Return the (X, Y) coordinate for the center point of the cell that contains the specified text.  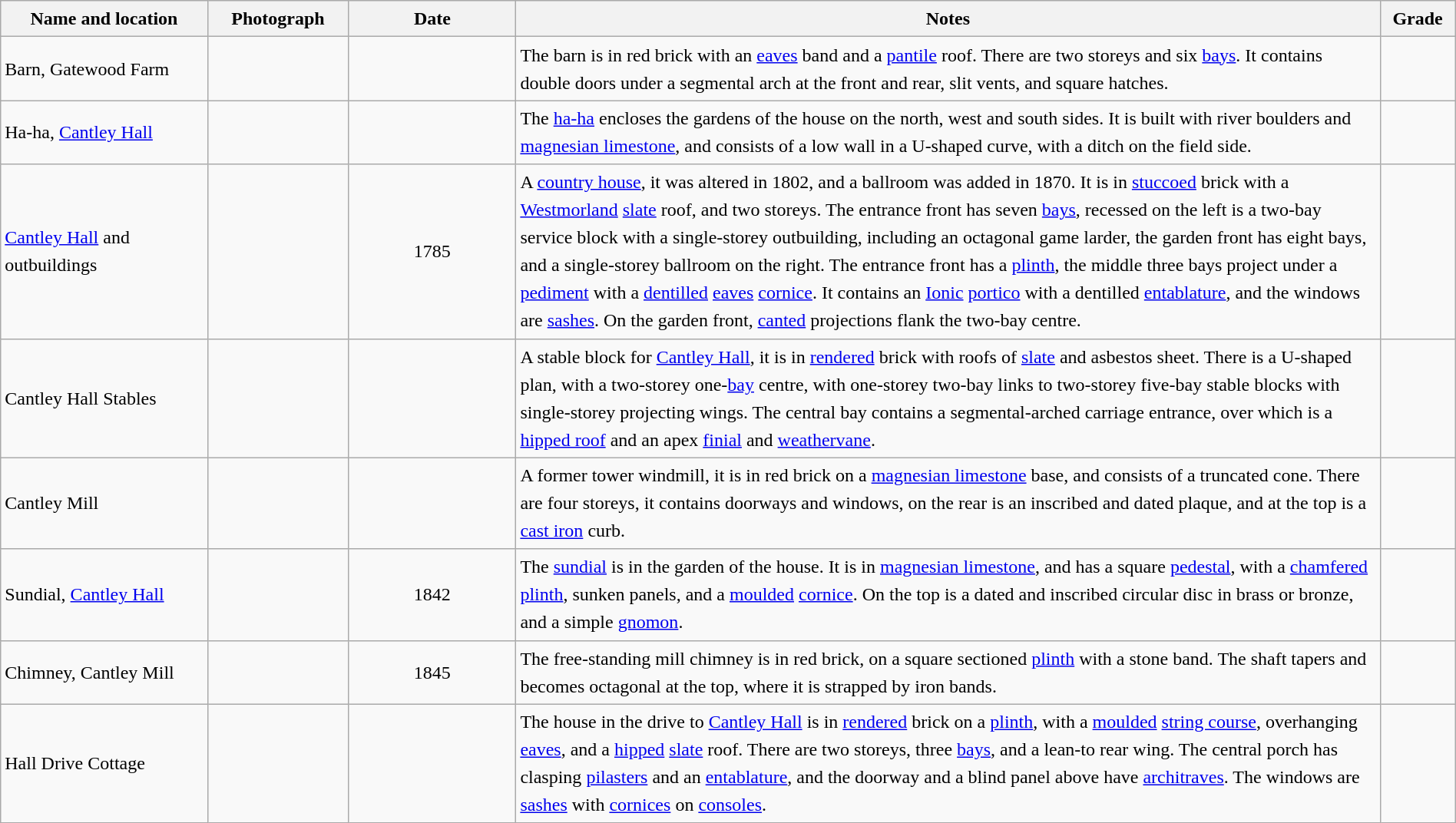
1842 (432, 594)
Chimney, Cantley Mill (104, 673)
1785 (432, 252)
Date (432, 18)
Cantley Hall Stables (104, 398)
Photograph (278, 18)
1845 (432, 673)
Sundial, Cantley Hall (104, 594)
Name and location (104, 18)
Cantley Hall and outbuildings (104, 252)
Notes (948, 18)
Hall Drive Cottage (104, 763)
Ha-ha, Cantley Hall (104, 132)
Barn, Gatewood Farm (104, 69)
Cantley Mill (104, 504)
Grade (1418, 18)
